From the cell containing the given text, extract its center point as [x, y] coordinate. 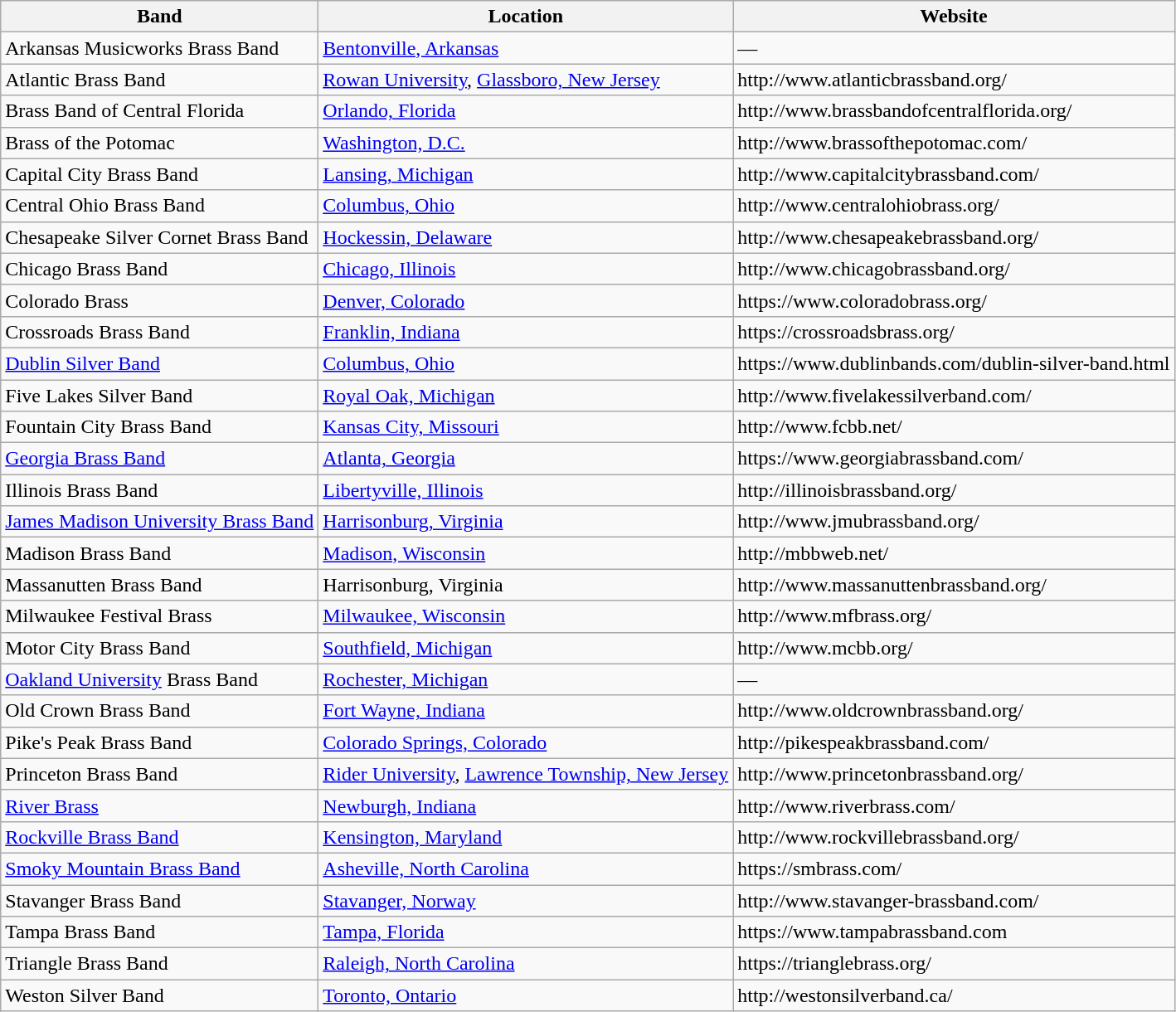
http://www.capitalcitybrassband.com/ [954, 174]
Washington, D.C. [526, 143]
http://www.centralohiobrass.org/ [954, 206]
Stavanger, Norway [526, 900]
http://www.brassofthepotomac.com/ [954, 143]
Southfield, Michigan [526, 648]
Colorado Springs, Colorado [526, 742]
River Brass [159, 805]
http://westonsilverband.ca/ [954, 995]
Fort Wayne, Indiana [526, 711]
http://www.massanuttenbrassband.org/ [954, 585]
https://www.dublinbands.com/dublin-silver-band.html [954, 363]
Kensington, Maryland [526, 837]
Fountain City Brass Band [159, 427]
https://www.georgiabrassband.com/ [954, 459]
Tampa, Florida [526, 932]
Kansas City, Missouri [526, 427]
http://www.jmubrassband.org/ [954, 522]
Crossroads Brass Band [159, 332]
Brass of the Potomac [159, 143]
Colorado Brass [159, 300]
Capital City Brass Band [159, 174]
Rockville Brass Band [159, 837]
http://www.brassbandofcentralflorida.org/ [954, 111]
Madison Brass Band [159, 553]
Website [954, 17]
http://www.fivelakessilverband.com/ [954, 396]
Arkansas Musicworks Brass Band [159, 48]
Denver, Colorado [526, 300]
http://www.rockvillebrassband.org/ [954, 837]
http://www.chesapeakebrassband.org/ [954, 237]
Old Crown Brass Band [159, 711]
Pike's Peak Brass Band [159, 742]
http://www.mcbb.org/ [954, 648]
Hockessin, Delaware [526, 237]
https://crossroadsbrass.org/ [954, 332]
Toronto, Ontario [526, 995]
Atlantic Brass Band [159, 80]
https://www.tampabrassband.com [954, 932]
Chicago, Illinois [526, 269]
Massanutten Brass Band [159, 585]
Oakland University Brass Band [159, 679]
http://mbbweb.net/ [954, 553]
Georgia Brass Band [159, 459]
Tampa Brass Band [159, 932]
Royal Oak, Michigan [526, 396]
http://www.stavanger-brassband.com/ [954, 900]
Milwaukee Festival Brass [159, 616]
https://www.coloradobrass.org/ [954, 300]
Chicago Brass Band [159, 269]
Madison, Wisconsin [526, 553]
Rowan University, Glassboro, New Jersey [526, 80]
Milwaukee, Wisconsin [526, 616]
http://illinoisbrassband.org/ [954, 490]
Stavanger Brass Band [159, 900]
Princeton Brass Band [159, 774]
Smoky Mountain Brass Band [159, 868]
Lansing, Michigan [526, 174]
https://smbrass.com/ [954, 868]
Atlanta, Georgia [526, 459]
Rider University, Lawrence Township, New Jersey [526, 774]
Asheville, North Carolina [526, 868]
http://pikespeakbrassband.com/ [954, 742]
Central Ohio Brass Band [159, 206]
Franklin, Indiana [526, 332]
http://www.chicagobrassband.org/ [954, 269]
Chesapeake Silver Cornet Brass Band [159, 237]
Orlando, Florida [526, 111]
Raleigh, North Carolina [526, 964]
Rochester, Michigan [526, 679]
http://www.oldcrownbrassband.org/ [954, 711]
Weston Silver Band [159, 995]
Libertyville, Illinois [526, 490]
Motor City Brass Band [159, 648]
http://www.riverbrass.com/ [954, 805]
http://www.princetonbrassband.org/ [954, 774]
Five Lakes Silver Band [159, 396]
Location [526, 17]
Newburgh, Indiana [526, 805]
Brass Band of Central Florida [159, 111]
Dublin Silver Band [159, 363]
http://www.atlanticbrassband.org/ [954, 80]
Band [159, 17]
http://www.fcbb.net/ [954, 427]
Triangle Brass Band [159, 964]
http://www.mfbrass.org/ [954, 616]
Illinois Brass Band [159, 490]
James Madison University Brass Band [159, 522]
https://trianglebrass.org/ [954, 964]
Bentonville, Arkansas [526, 48]
